Determine the (x, y) coordinate at the center of the cell enclosing the given text.  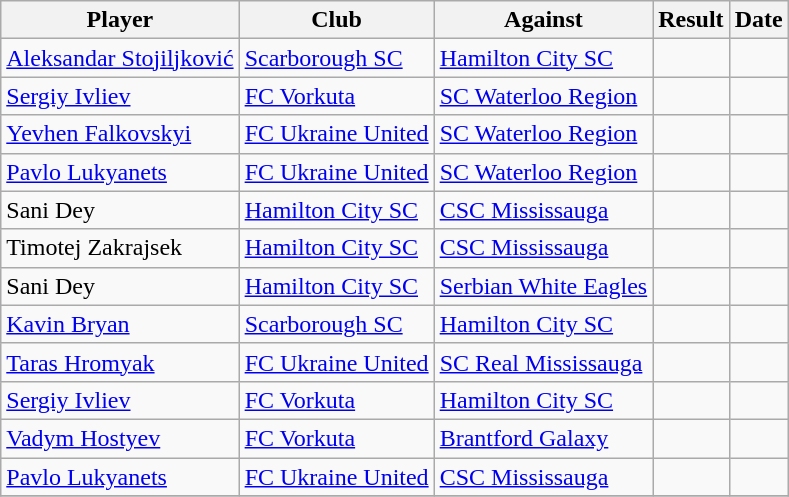
Serbian White Eagles (544, 286)
Brantford Galaxy (544, 438)
Against (544, 20)
Club (336, 20)
SC Real Mississauga (544, 362)
Vadym Hostyev (120, 438)
Taras Hromyak (120, 362)
Result (691, 20)
Aleksandar Stojiljković (120, 58)
Timotej Zakrajsek (120, 248)
Kavin Bryan (120, 324)
Player (120, 20)
Yevhen Falkovskyi (120, 134)
Date (758, 20)
